Determine the [x, y] coordinate at the center of the cell enclosing the given text.  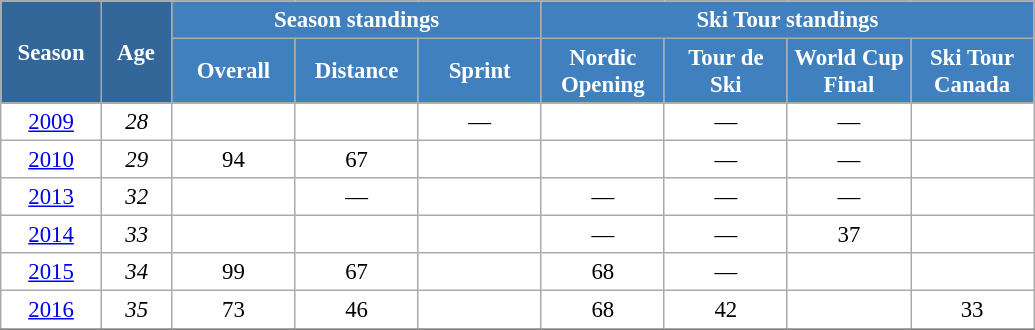
2016 [52, 310]
42 [726, 310]
2015 [52, 273]
29 [136, 160]
Distance [356, 72]
99 [234, 273]
35 [136, 310]
Tour deSki [726, 72]
37 [848, 235]
2014 [52, 235]
94 [234, 160]
2009 [52, 122]
Overall [234, 72]
34 [136, 273]
Sprint [480, 72]
Age [136, 52]
73 [234, 310]
Ski Tour standings [787, 20]
28 [136, 122]
2010 [52, 160]
Season standings [356, 20]
NordicOpening [602, 72]
2013 [52, 197]
World CupFinal [848, 72]
Ski TourCanada [972, 72]
46 [356, 310]
Season [52, 52]
32 [136, 197]
